Capture the cell that displays the provided text and extract its [x, y] central coordinate. 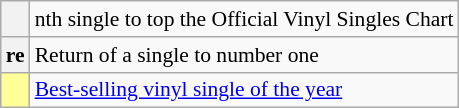
nth single to top the Official Vinyl Singles Chart [244, 19]
re [16, 55]
Return of a single to number one [244, 55]
Best-selling vinyl single of the year [244, 90]
